Extract the [X, Y] coordinate from the center of the cell holding the provided text.  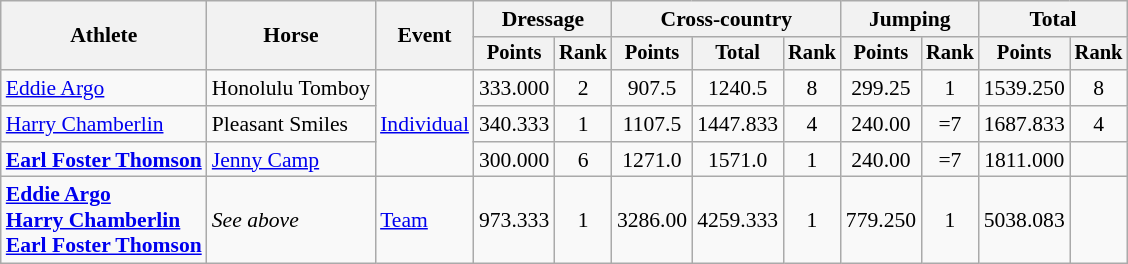
1571.0 [738, 160]
Honolulu Tomboy [291, 88]
Eddie ArgoHarry ChamberlinEarl Foster Thomson [104, 220]
1539.250 [1024, 88]
2 [583, 88]
1107.5 [652, 124]
779.250 [881, 220]
Individual [424, 124]
300.000 [514, 160]
6 [583, 160]
1687.833 [1024, 124]
Horse [291, 36]
1240.5 [738, 88]
Pleasant Smiles [291, 124]
340.333 [514, 124]
Earl Foster Thomson [104, 160]
Eddie Argo [104, 88]
Dressage [543, 19]
1811.000 [1024, 160]
907.5 [652, 88]
See above [291, 220]
1271.0 [652, 160]
Harry Chamberlin [104, 124]
Jenny Camp [291, 160]
Jumping [910, 19]
Team [424, 220]
3286.00 [652, 220]
5038.083 [1024, 220]
Cross-country [726, 19]
973.333 [514, 220]
1447.833 [738, 124]
Athlete [104, 36]
333.000 [514, 88]
4259.333 [738, 220]
Event [424, 36]
299.25 [881, 88]
